Capture the cell that displays the provided text and extract its [x, y] central coordinate. 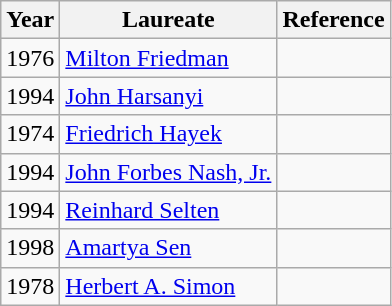
Laureate [168, 20]
Milton Friedman [168, 58]
Reference [334, 20]
Friedrich Hayek [168, 134]
1978 [30, 286]
John Forbes Nash, Jr. [168, 172]
1976 [30, 58]
John Harsanyi [168, 96]
Amartya Sen [168, 248]
1974 [30, 134]
Year [30, 20]
1998 [30, 248]
Herbert A. Simon [168, 286]
Reinhard Selten [168, 210]
